Locate the cell with the specified text and output its (x, y) center coordinate. 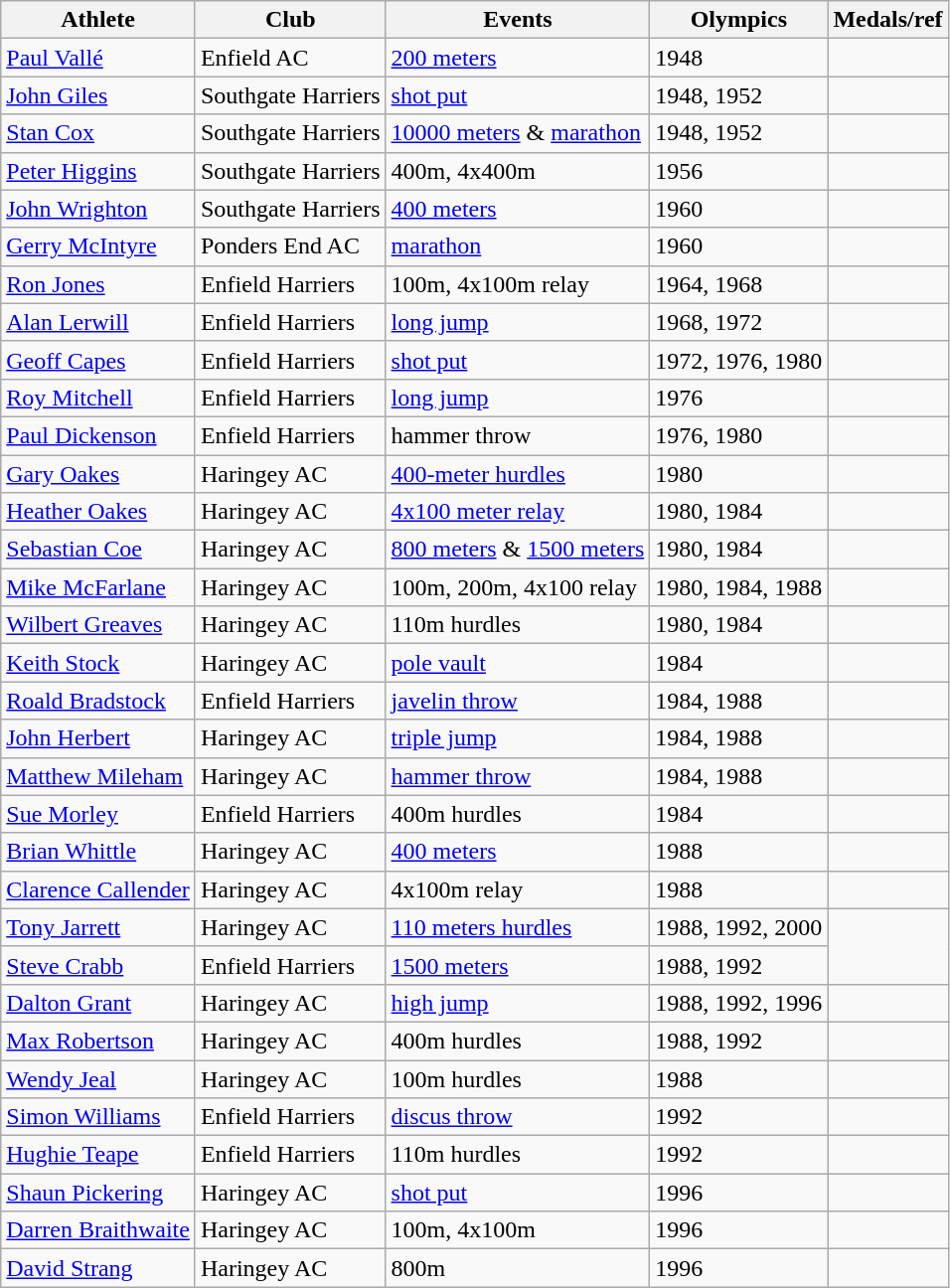
Enfield AC (290, 58)
Darren Braithwaite (98, 1230)
discus throw (518, 1117)
1976 (739, 398)
Sebastian Coe (98, 550)
Stan Cox (98, 133)
Olympics (739, 20)
John Wrighton (98, 209)
1964, 1968 (739, 284)
110 meters hurdles (518, 927)
Geoff Capes (98, 360)
Wendy Jeal (98, 1078)
400-meter hurdles (518, 474)
100m, 4x100m relay (518, 284)
1980, 1984, 1988 (739, 587)
Steve Crabb (98, 965)
Dalton Grant (98, 1003)
Athlete (98, 20)
Sue Morley (98, 814)
Hughie Teape (98, 1155)
high jump (518, 1003)
Medals/ref (888, 20)
marathon (518, 246)
100m, 4x100m (518, 1230)
1988, 1992, 1996 (739, 1003)
Clarence Callender (98, 889)
4x100 meter relay (518, 512)
Alan Lerwill (98, 322)
4x100m relay (518, 889)
John Herbert (98, 738)
1968, 1972 (739, 322)
800m (518, 1268)
Gary Oakes (98, 474)
Ron Jones (98, 284)
400m, 4x400m (518, 171)
Gerry McIntyre (98, 246)
Shaun Pickering (98, 1193)
1976, 1980 (739, 435)
Club (290, 20)
John Giles (98, 95)
1948 (739, 58)
Ponders End AC (290, 246)
1972, 1976, 1980 (739, 360)
Roald Bradstock (98, 701)
Mike McFarlane (98, 587)
1988, 1992, 2000 (739, 927)
Keith Stock (98, 663)
10000 meters & marathon (518, 133)
Brian Whittle (98, 852)
1980 (739, 474)
triple jump (518, 738)
100m hurdles (518, 1078)
Simon Williams (98, 1117)
Peter Higgins (98, 171)
800 meters & 1500 meters (518, 550)
Paul Dickenson (98, 435)
Wilbert Greaves (98, 625)
100m, 200m, 4x100 relay (518, 587)
Matthew Mileham (98, 776)
javelin throw (518, 701)
Roy Mitchell (98, 398)
Tony Jarrett (98, 927)
Events (518, 20)
1956 (739, 171)
Heather Oakes (98, 512)
Paul Vallé (98, 58)
Max Robertson (98, 1041)
pole vault (518, 663)
1500 meters (518, 965)
David Strang (98, 1268)
200 meters (518, 58)
